Find where the given text appears and provide that cell's center as (X, Y) coordinate. 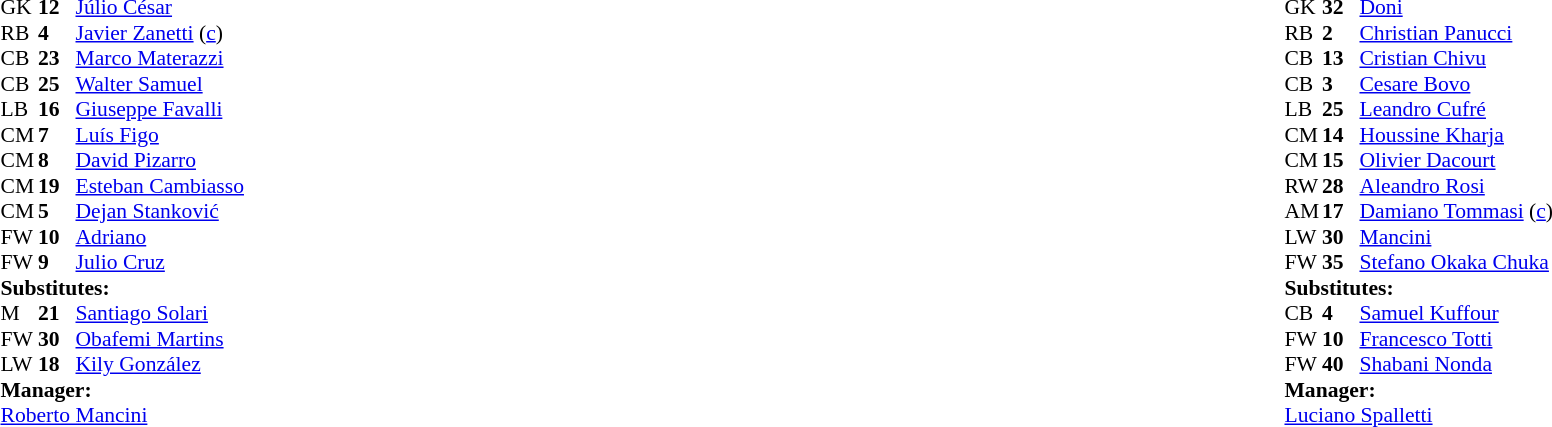
15 (1341, 161)
Luís Figo (160, 135)
2 (1341, 33)
Obafemi Martins (160, 339)
Esteban Cambiasso (160, 186)
Marco Materazzi (160, 59)
3 (1341, 84)
35 (1341, 263)
Adriano (160, 237)
14 (1341, 135)
40 (1341, 365)
19 (57, 186)
Julio Cruz (160, 263)
AM (1303, 211)
RW (1303, 186)
28 (1341, 186)
Giuseppe Favalli (160, 109)
8 (57, 161)
Javier Zanetti (c) (160, 33)
Kily González (160, 365)
Manager: (122, 390)
21 (57, 313)
Substitutes: (122, 288)
David Pizarro (160, 161)
18 (57, 365)
Santiago Solari (160, 313)
M (19, 313)
13 (1341, 59)
7 (57, 135)
9 (57, 263)
23 (57, 59)
5 (57, 211)
Dejan Stanković (160, 211)
17 (1341, 211)
Walter Samuel (160, 84)
16 (57, 109)
